Find where the given text appears and provide that cell's center as [x, y] coordinate. 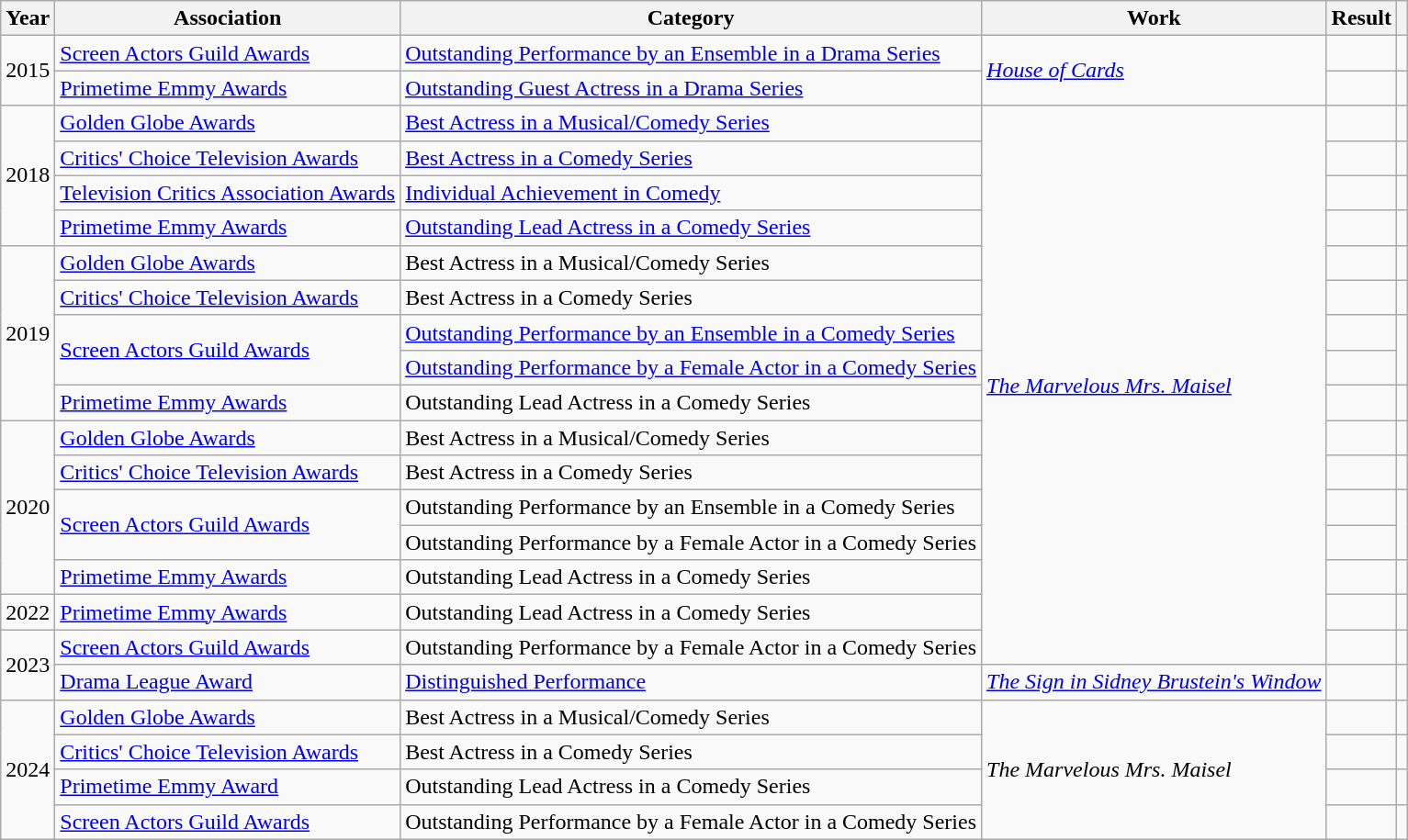
2022 [28, 612]
Outstanding Guest Actress in a Drama Series [691, 88]
House of Cards [1155, 71]
Association [228, 18]
2024 [28, 769]
2023 [28, 665]
The Sign in Sidney Brustein's Window [1155, 682]
Distinguished Performance [691, 682]
2020 [28, 508]
Outstanding Performance by an Ensemble in a Drama Series [691, 53]
2019 [28, 332]
Television Critics Association Awards [228, 193]
Drama League Award [228, 682]
2015 [28, 71]
Individual Achievement in Comedy [691, 193]
Work [1155, 18]
Year [28, 18]
2018 [28, 175]
Primetime Emmy Award [228, 787]
Category [691, 18]
Result [1361, 18]
